Scan for the cell matching the given text and deliver its (x, y) coordinate at center. 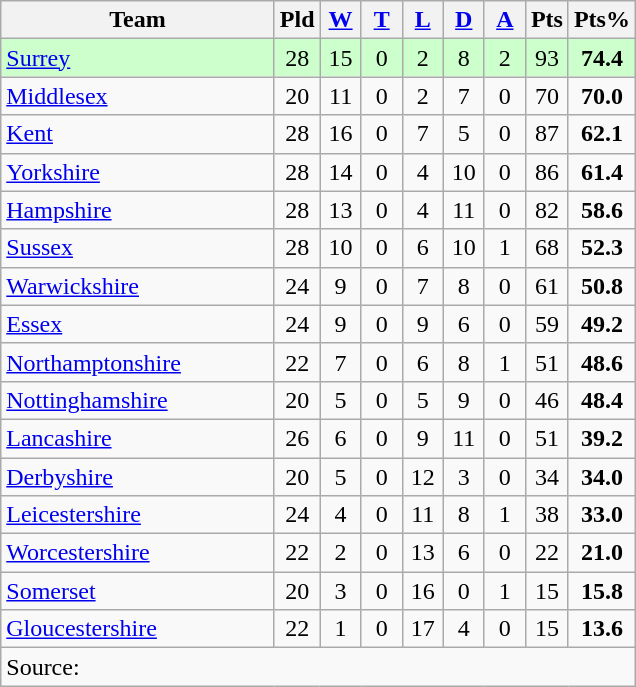
87 (546, 134)
D (464, 20)
Warwickshire (138, 286)
17 (422, 629)
61.4 (602, 172)
Team (138, 20)
13.6 (602, 629)
68 (546, 248)
Pts% (602, 20)
52.3 (602, 248)
Northamptonshire (138, 362)
A (504, 20)
T (382, 20)
48.4 (602, 400)
50.8 (602, 286)
49.2 (602, 324)
L (422, 20)
34.0 (602, 477)
Hampshire (138, 210)
12 (422, 477)
39.2 (602, 438)
21.0 (602, 553)
Surrey (138, 58)
Somerset (138, 591)
70.0 (602, 96)
Leicestershire (138, 515)
62.1 (602, 134)
Middlesex (138, 96)
Derbyshire (138, 477)
15.8 (602, 591)
33.0 (602, 515)
Lancashire (138, 438)
59 (546, 324)
W (340, 20)
Yorkshire (138, 172)
Kent (138, 134)
74.4 (602, 58)
Sussex (138, 248)
Essex (138, 324)
34 (546, 477)
48.6 (602, 362)
14 (340, 172)
46 (546, 400)
Pts (546, 20)
Nottinghamshire (138, 400)
61 (546, 286)
26 (297, 438)
93 (546, 58)
Source: (318, 667)
38 (546, 515)
Pld (297, 20)
Worcestershire (138, 553)
58.6 (602, 210)
82 (546, 210)
70 (546, 96)
Gloucestershire (138, 629)
86 (546, 172)
